Locate the cell with the specified text and output its [X, Y] center coordinate. 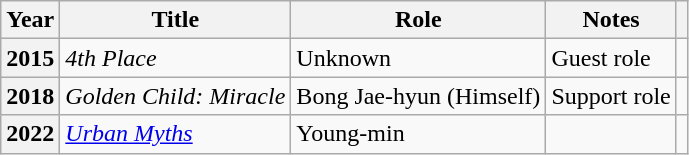
2018 [30, 96]
Bong Jae-hyun (Himself) [418, 96]
Year [30, 20]
Guest role [611, 58]
2015 [30, 58]
Support role [611, 96]
2022 [30, 134]
Golden Child: Miracle [176, 96]
Urban Myths [176, 134]
Unknown [418, 58]
Role [418, 20]
Young-min [418, 134]
4th Place [176, 58]
Notes [611, 20]
Title [176, 20]
